Identify which cell holds the provided text, then report its [X, Y] central coordinate. 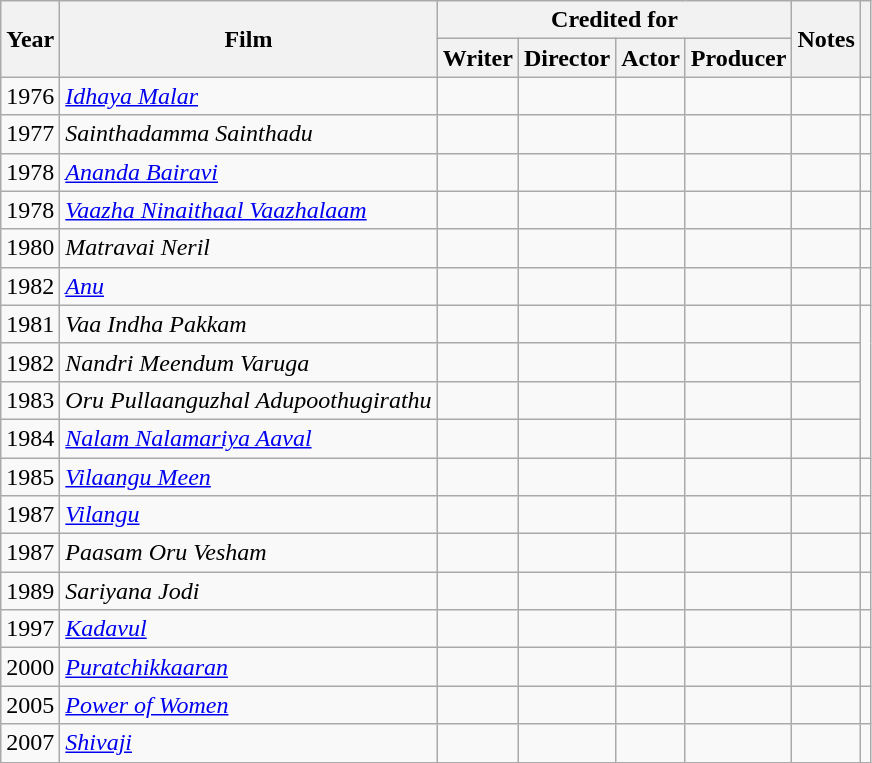
Anu [248, 286]
Producer [738, 58]
1997 [30, 629]
Idhaya Malar [248, 96]
2005 [30, 705]
1989 [30, 591]
Actor [651, 58]
Credited for [614, 20]
1985 [30, 477]
2007 [30, 743]
Matravai Neril [248, 248]
Vaazha Ninaithaal Vaazhalaam [248, 210]
Nalam Nalamariya Aaval [248, 438]
1980 [30, 248]
Nandri Meendum Varuga [248, 362]
Puratchikkaaran [248, 667]
Vilangu [248, 515]
Kadavul [248, 629]
Ananda Bairavi [248, 172]
Power of Women [248, 705]
2000 [30, 667]
Paasam Oru Vesham [248, 553]
1981 [30, 324]
Year [30, 39]
Film [248, 39]
Shivaji [248, 743]
Oru Pullaanguzhal Adupoothugirathu [248, 400]
Sariyana Jodi [248, 591]
1976 [30, 96]
Sainthadamma Sainthadu [248, 134]
Writer [478, 58]
1977 [30, 134]
Notes [826, 39]
Vaa Indha Pakkam [248, 324]
1983 [30, 400]
1984 [30, 438]
Vilaangu Meen [248, 477]
Director [566, 58]
